From the cell containing the given text, extract its center point as (x, y) coordinate. 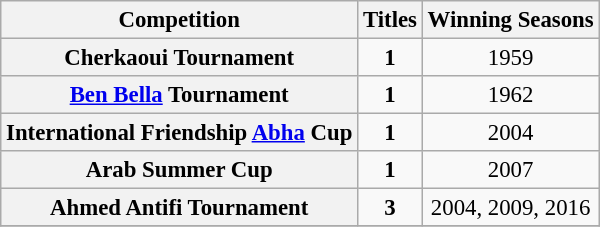
1962 (510, 95)
2007 (510, 170)
Winning Seasons (510, 20)
Ahmed Antifi Tournament (180, 208)
International Friendship Abha Cup (180, 133)
2004, 2009, 2016 (510, 208)
Arab Summer Cup (180, 170)
Ben Bella Tournament (180, 95)
Titles (390, 20)
1959 (510, 58)
Cherkaoui Tournament (180, 58)
Competition (180, 20)
3 (390, 208)
2004 (510, 133)
